Return [X, Y] of the center of cell containing provided text 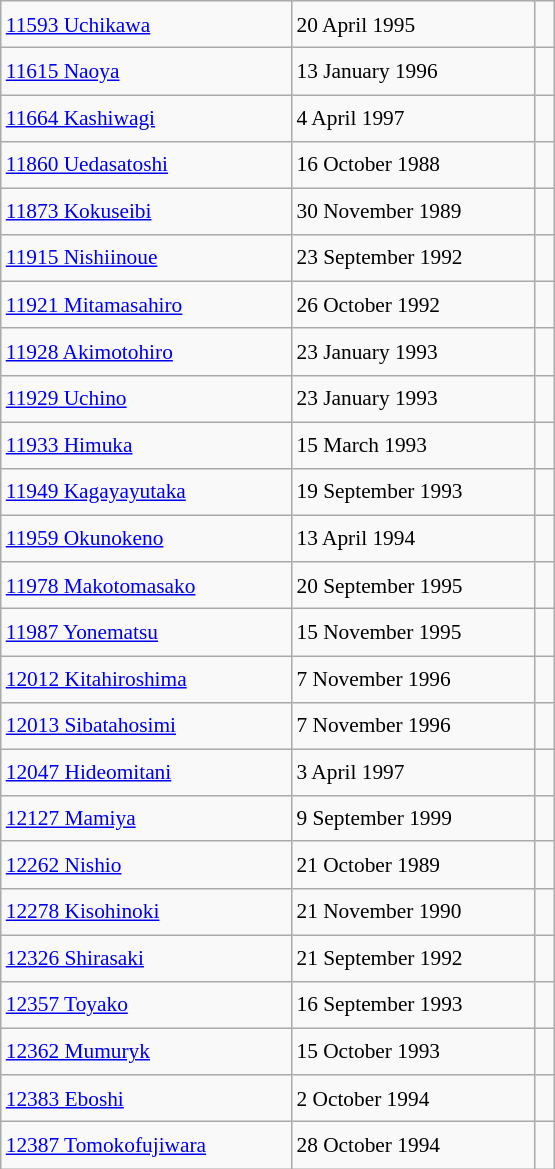
11860 Uedasatoshi [146, 164]
9 September 1999 [412, 818]
15 November 1995 [412, 632]
12013 Sibatahosimi [146, 726]
12326 Shirasaki [146, 958]
4 April 1997 [412, 118]
12278 Kisohinoki [146, 912]
12383 Eboshi [146, 1098]
12387 Tomokofujiwara [146, 1146]
11615 Naoya [146, 72]
16 October 1988 [412, 164]
21 September 1992 [412, 958]
2 October 1994 [412, 1098]
11978 Makotomasako [146, 586]
12047 Hideomitani [146, 772]
11949 Kagayayutaka [146, 492]
11929 Uchino [146, 398]
12262 Nishio [146, 864]
12362 Mumuryk [146, 1052]
20 April 1995 [412, 24]
15 October 1993 [412, 1052]
11873 Kokuseibi [146, 212]
21 October 1989 [412, 864]
13 April 1994 [412, 538]
23 September 1992 [412, 258]
13 January 1996 [412, 72]
11933 Himuka [146, 446]
19 September 1993 [412, 492]
16 September 1993 [412, 1006]
11915 Nishiinoue [146, 258]
3 April 1997 [412, 772]
11928 Akimotohiro [146, 352]
11593 Uchikawa [146, 24]
12127 Mamiya [146, 818]
15 March 1993 [412, 446]
11664 Kashiwagi [146, 118]
20 September 1995 [412, 586]
28 October 1994 [412, 1146]
21 November 1990 [412, 912]
26 October 1992 [412, 306]
12357 Toyako [146, 1006]
11959 Okunokeno [146, 538]
11987 Yonematsu [146, 632]
12012 Kitahiroshima [146, 680]
11921 Mitamasahiro [146, 306]
30 November 1989 [412, 212]
